Return the [X, Y] coordinate for the center point of the cell that contains the specified text.  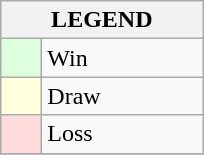
LEGEND [102, 20]
Loss [122, 134]
Draw [122, 96]
Win [122, 58]
